Identify which cell holds the provided text, then report its (x, y) central coordinate. 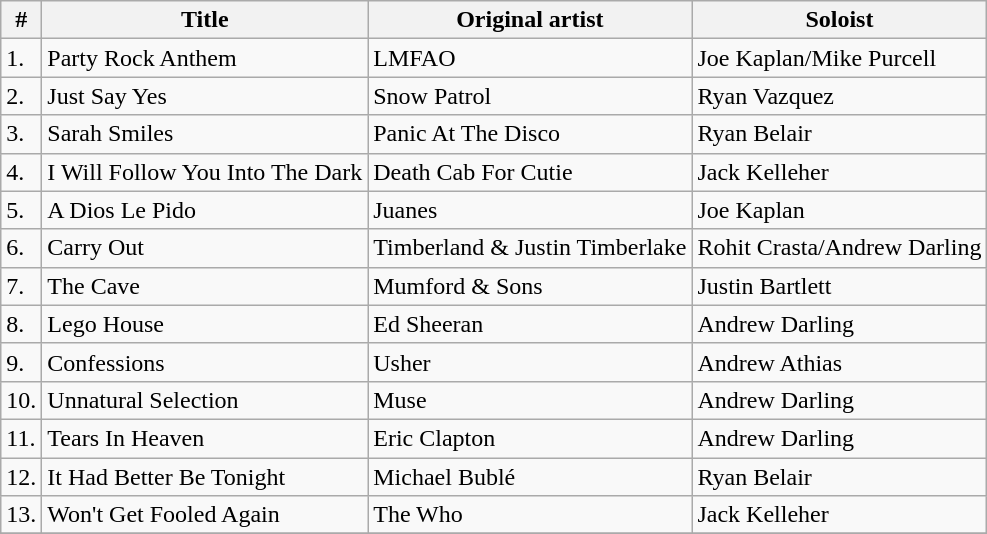
1. (22, 58)
Confessions (205, 362)
Lego House (205, 324)
A Dios Le Pido (205, 210)
Mumford & Sons (530, 286)
Just Say Yes (205, 96)
Sarah Smiles (205, 134)
8. (22, 324)
Death Cab For Cutie (530, 172)
Andrew Athias (840, 362)
7. (22, 286)
Ed Sheeran (530, 324)
Juanes (530, 210)
5. (22, 210)
Muse (530, 400)
Unnatural Selection (205, 400)
Rohit Crasta/Andrew Darling (840, 248)
Won't Get Fooled Again (205, 515)
It Had Better Be Tonight (205, 477)
10. (22, 400)
Tears In Heaven (205, 438)
Carry Out (205, 248)
Original artist (530, 20)
3. (22, 134)
6. (22, 248)
Ryan Vazquez (840, 96)
Joe Kaplan (840, 210)
12. (22, 477)
LMFAO (530, 58)
Usher (530, 362)
11. (22, 438)
Michael Bublé (530, 477)
The Who (530, 515)
2. (22, 96)
4. (22, 172)
Snow Patrol (530, 96)
Title (205, 20)
I Will Follow You Into The Dark (205, 172)
The Cave (205, 286)
Panic At The Disco (530, 134)
13. (22, 515)
Party Rock Anthem (205, 58)
Joe Kaplan/Mike Purcell (840, 58)
# (22, 20)
Timberland & Justin Timberlake (530, 248)
Justin Bartlett (840, 286)
Eric Clapton (530, 438)
Soloist (840, 20)
9. (22, 362)
